Extract the (X, Y) coordinate from the center of the cell holding the provided text.  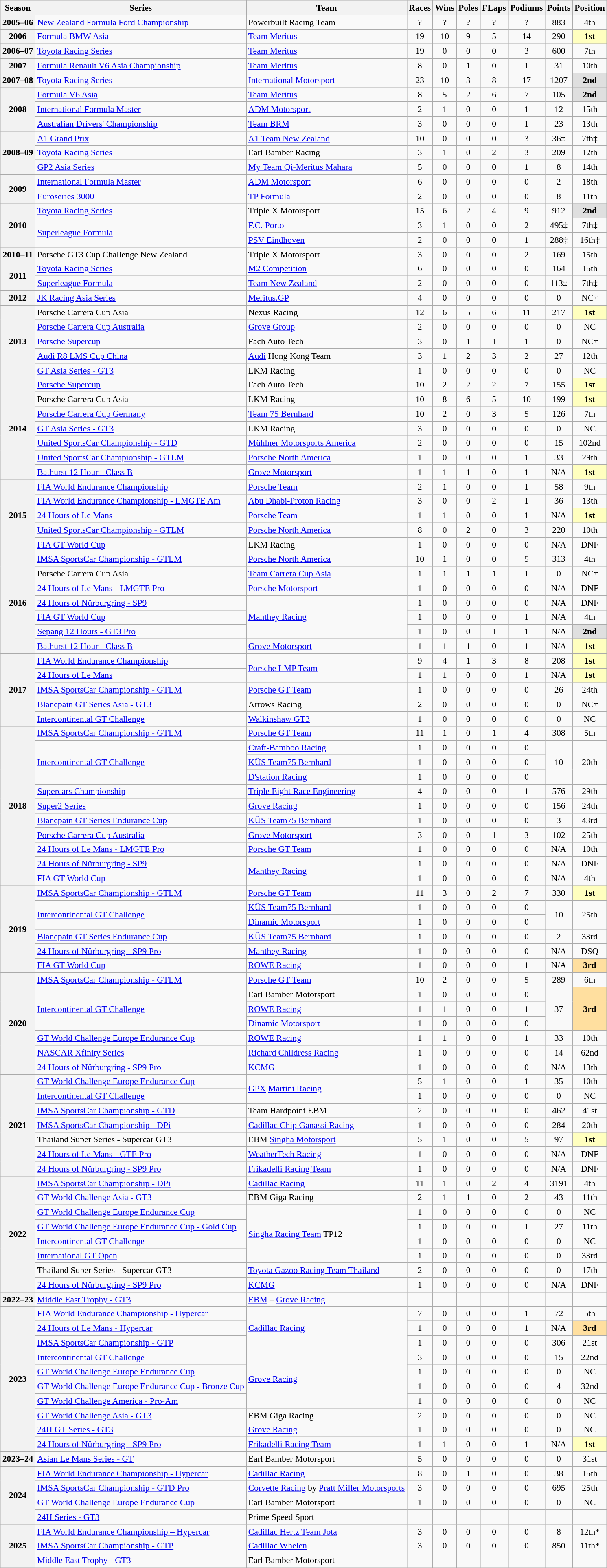
Super2 Series (140, 806)
2022–23 (18, 1300)
912 (559, 211)
Asian Le Mans Series - GT (140, 1459)
Cadillac Whelen (327, 1546)
FIA World Endurance Championship – Hypercar (140, 1532)
FIA World Endurance Championship - LMGTE Am (140, 501)
D'station Racing (327, 777)
43 (559, 1198)
IMSA SportsCar Championship - GTD (140, 1111)
220 (559, 530)
Craft-Bamboo Racing (327, 748)
Audi Hong Kong Team (327, 356)
290 (559, 37)
24 Hours of Le Mans - Hypercar (140, 1328)
2007–08 (18, 80)
105 (559, 95)
18th (589, 182)
102nd (589, 443)
United SportsCar Championship - GTD (140, 443)
2005–06 (18, 22)
Season (18, 8)
EBM – Grove Racing (327, 1300)
Formula Renault V6 Asia Championship (140, 66)
FLaps (494, 8)
International GT Open (140, 1256)
Team Hardpoint EBM (327, 1111)
NASCAR Xfinity Series (140, 1053)
12th* (589, 1532)
883 (559, 22)
62nd (589, 1053)
International Motorsport (327, 80)
Euroseries 3000 (140, 196)
F.C. Porto (327, 226)
576 (559, 792)
GP2 Asia Series (140, 167)
TP Formula (327, 196)
43rd (589, 820)
Porsche Motorsport (327, 588)
126 (559, 414)
217 (559, 312)
41st (589, 1111)
2011 (18, 276)
Races (420, 8)
21st (589, 1343)
24H GT Series - GT3 (140, 1430)
A1 Grand Prix (140, 139)
2008–09 (18, 153)
600 (559, 51)
PSV Eindhoven (327, 240)
2021 (18, 1125)
WeatherTech Racing (327, 1155)
2022 (18, 1234)
GT World Challenge Europe Endurance Cup - Gold Cup (140, 1227)
2024 (18, 1495)
Abu Dhabi-Proton Racing (327, 501)
31 (559, 66)
306 (559, 1343)
24 Hours of Le Mans - GTE Pro (140, 1155)
M2 Competition (327, 269)
Team (327, 8)
36 (559, 501)
36‡ (559, 139)
2006 (18, 37)
16th‡ (589, 240)
Australian Drivers' Championship (140, 124)
Arrows Racing (327, 704)
My Team Qi-Meritus Mahara (327, 167)
14th (589, 167)
GT World Challenge America - Pro-Am (140, 1401)
208 (559, 661)
Formula V6 Asia (140, 95)
Powerbuilt Racing Team (327, 22)
Wins (445, 8)
850 (559, 1546)
GT World Challenge Europe Endurance Cup - Bronze Cup (140, 1387)
GPX Martini Racing (327, 1089)
17 (527, 80)
495‡ (559, 226)
6th (589, 980)
Team Carrera Cup Asia (327, 574)
26 (559, 690)
Team New Zealand (327, 284)
308 (559, 733)
Singha Racing Team TP12 (327, 1234)
2006–07 (18, 51)
11th* (589, 1546)
2012 (18, 298)
Audi R8 LMS Cup China (140, 356)
102 (559, 835)
Points (559, 8)
Supercars Championship (140, 792)
Team BRM (327, 124)
38 (559, 1473)
2025 (18, 1546)
EBM Singha Motorsport (327, 1140)
169 (559, 255)
IMSA SportsCar Championship - GTD Pro (140, 1488)
2019 (18, 929)
Blancpain GT Series Asia - GT3 (140, 704)
2016 (18, 603)
209 (559, 153)
284 (559, 1125)
Meritus.GP (327, 298)
113‡ (559, 284)
2017 (18, 690)
164 (559, 269)
2014 (18, 429)
58 (559, 487)
9th (589, 487)
199 (559, 400)
17th (589, 1271)
Richard Childress Racing (327, 1053)
2015 (18, 516)
Position (589, 8)
Cadillac Hertz Team Jota (327, 1532)
72 (559, 1314)
2013 (18, 341)
3191 (559, 1183)
2007 (18, 66)
2018 (18, 806)
Grove Group (327, 327)
462 (559, 1111)
695 (559, 1488)
32nd (589, 1387)
Sepang 12 Hours - GT3 Pro (140, 632)
Formula BMW Asia (140, 37)
Earl Bamber Racing (327, 153)
Corvette Racing by Pratt Miller Motorsports (327, 1488)
Nexus Racing (327, 312)
1207 (559, 80)
2023 (18, 1379)
Walkinshaw GT3 (327, 719)
288‡ (559, 240)
2008 (18, 109)
37 (559, 1009)
Porsche GT3 Cup Challenge New Zealand (140, 255)
22nd (589, 1357)
2009 (18, 189)
A1 Team New Zealand (327, 139)
330 (559, 893)
2010 (18, 226)
313 (559, 559)
289 (559, 980)
24H Series - GT3 (140, 1517)
31st (589, 1459)
2010–11 (18, 255)
DSQ (589, 951)
Toyota Gazoo Racing Team Thailand (327, 1271)
2023–24 (18, 1459)
35 (559, 1082)
Cadillac Chip Ganassi Racing (327, 1125)
Team 75 Bernhard (327, 414)
JK Racing Asia Series (140, 298)
Mühlner Motorsports America (327, 443)
Porsche Carrera Cup Germany (140, 414)
Triple Eight Race Engineering (327, 792)
97 (559, 1140)
Series (140, 8)
Poles (468, 8)
2020 (18, 1023)
155 (559, 385)
Prime Speed Sport (327, 1517)
Podiums (527, 8)
Porsche LMP Team (327, 668)
New Zealand Formula Ford Championship (140, 22)
156 (559, 806)
